Return the [x, y] coordinate for the center point of the cell that contains the specified text.  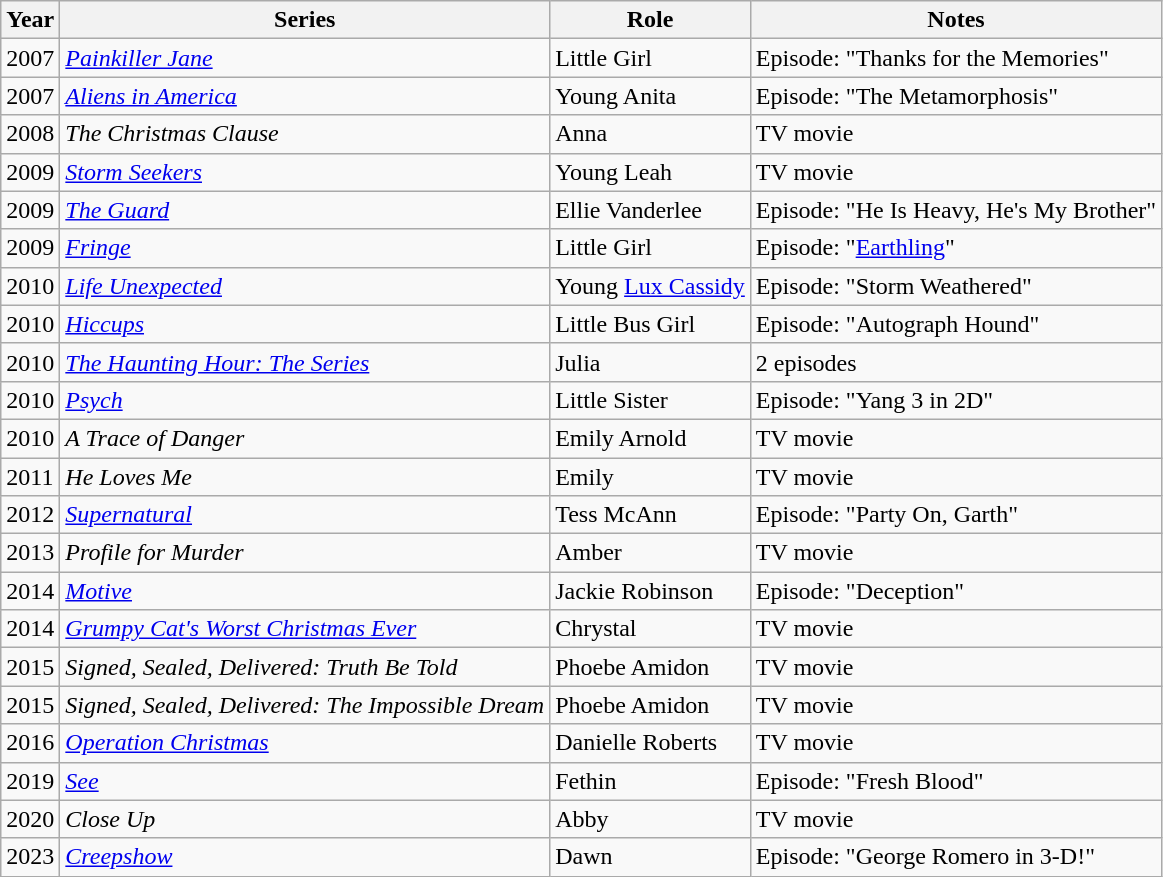
Grumpy Cat's Worst Christmas Ever [305, 629]
Danielle Roberts [650, 743]
Notes [956, 20]
Psych [305, 400]
Chrystal [650, 629]
Episode: "He Is Heavy, He's My Brother" [956, 210]
2013 [30, 553]
Creepshow [305, 857]
Emily [650, 477]
Jackie Robinson [650, 591]
Profile for Murder [305, 553]
Series [305, 20]
Role [650, 20]
Fringe [305, 248]
The Haunting Hour: The Series [305, 362]
2012 [30, 515]
2016 [30, 743]
Episode: "Earthling" [956, 248]
Aliens in America [305, 96]
Fethin [650, 781]
2008 [30, 134]
Little Sister [650, 400]
A Trace of Danger [305, 438]
Ellie Vanderlee [650, 210]
Motive [305, 591]
Young Lux Cassidy [650, 286]
Storm Seekers [305, 172]
Tess McAnn [650, 515]
Close Up [305, 819]
Signed, Sealed, Delivered: The Impossible Dream [305, 705]
The Christmas Clause [305, 134]
Hiccups [305, 324]
Episode: "Party On, Garth" [956, 515]
2011 [30, 477]
Amber [650, 553]
Dawn [650, 857]
Signed, Sealed, Delivered: Truth Be Told [305, 667]
See [305, 781]
Episode: "Autograph Hound" [956, 324]
Episode: "Storm Weathered" [956, 286]
Anna [650, 134]
The Guard [305, 210]
Life Unexpected [305, 286]
Episode: "Thanks for the Memories" [956, 58]
Episode: "Fresh Blood" [956, 781]
Operation Christmas [305, 743]
2020 [30, 819]
2023 [30, 857]
2 episodes [956, 362]
Painkiller Jane [305, 58]
Little Bus Girl [650, 324]
Abby [650, 819]
He Loves Me [305, 477]
Emily Arnold [650, 438]
Year [30, 20]
Julia [650, 362]
Episode: "Yang 3 in 2D" [956, 400]
2019 [30, 781]
Episode: "George Romero in 3-D!" [956, 857]
Supernatural [305, 515]
Young Leah [650, 172]
Episode: "Deception" [956, 591]
Episode: "The Metamorphosis" [956, 96]
Young Anita [650, 96]
